Scan for the cell matching the given text and deliver its [X, Y] coordinate at center. 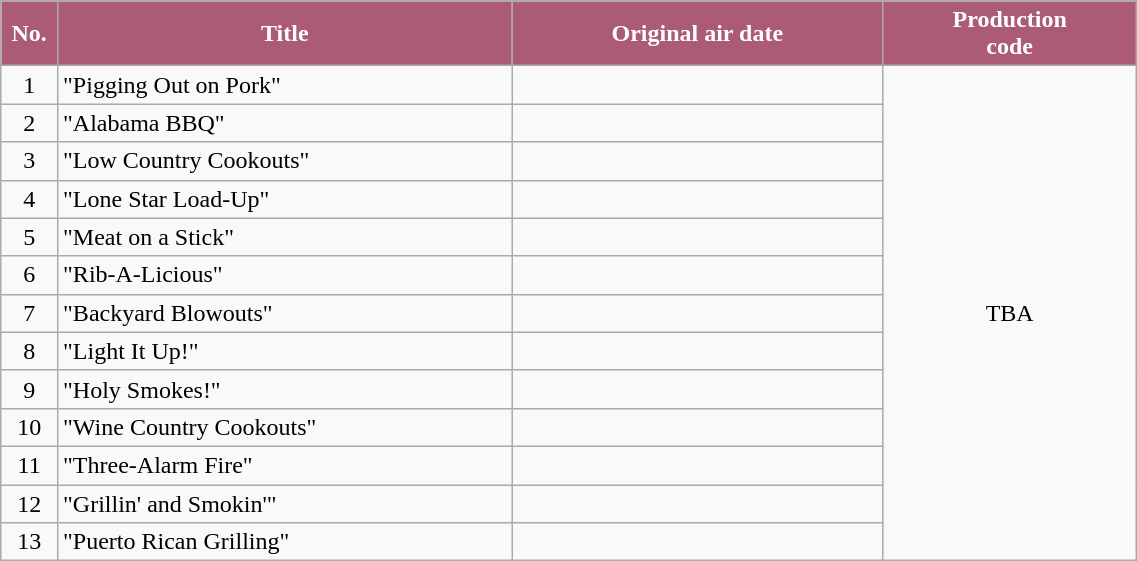
3 [30, 161]
"Grillin' and Smokin'" [285, 503]
"Light It Up!" [285, 351]
5 [30, 237]
"Puerto Rican Grilling" [285, 542]
"Pigging Out on Pork" [285, 85]
No. [30, 34]
13 [30, 542]
9 [30, 389]
Productioncode [1010, 34]
TBA [1010, 314]
"Rib-A-Licious" [285, 275]
1 [30, 85]
"Holy Smokes!" [285, 389]
Original air date [698, 34]
2 [30, 123]
4 [30, 199]
12 [30, 503]
"Low Country Cookouts" [285, 161]
"Three-Alarm Fire" [285, 465]
"Backyard Blowouts" [285, 313]
"Lone Star Load-Up" [285, 199]
"Alabama BBQ" [285, 123]
Title [285, 34]
11 [30, 465]
8 [30, 351]
"Wine Country Cookouts" [285, 427]
"Meat on a Stick" [285, 237]
6 [30, 275]
7 [30, 313]
10 [30, 427]
